Detect which cell encompasses the target text, then output its [x, y] center coordinate. 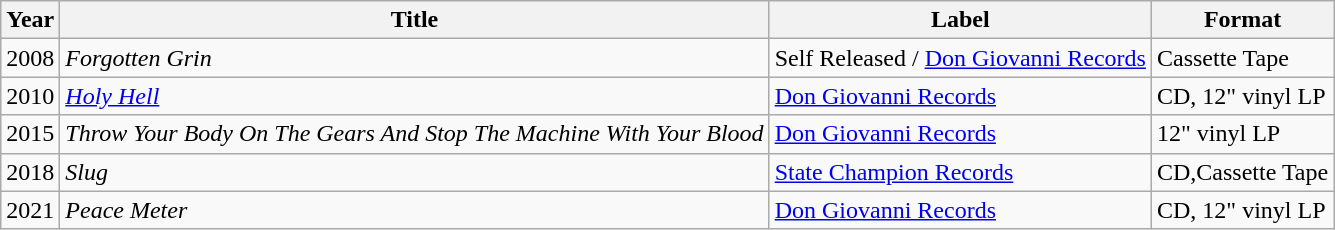
Self Released / Don Giovanni Records [960, 58]
12" vinyl LP [1242, 134]
Slug [414, 172]
2015 [30, 134]
Cassette Tape [1242, 58]
Holy Hell [414, 96]
State Champion Records [960, 172]
Peace Meter [414, 210]
Format [1242, 20]
Forgotten Grin [414, 58]
2010 [30, 96]
2008 [30, 58]
Label [960, 20]
2018 [30, 172]
Title [414, 20]
Year [30, 20]
2021 [30, 210]
Throw Your Body On The Gears And Stop The Machine With Your Blood [414, 134]
CD,Cassette Tape [1242, 172]
